Locate the cell with the specified text and output its [x, y] center coordinate. 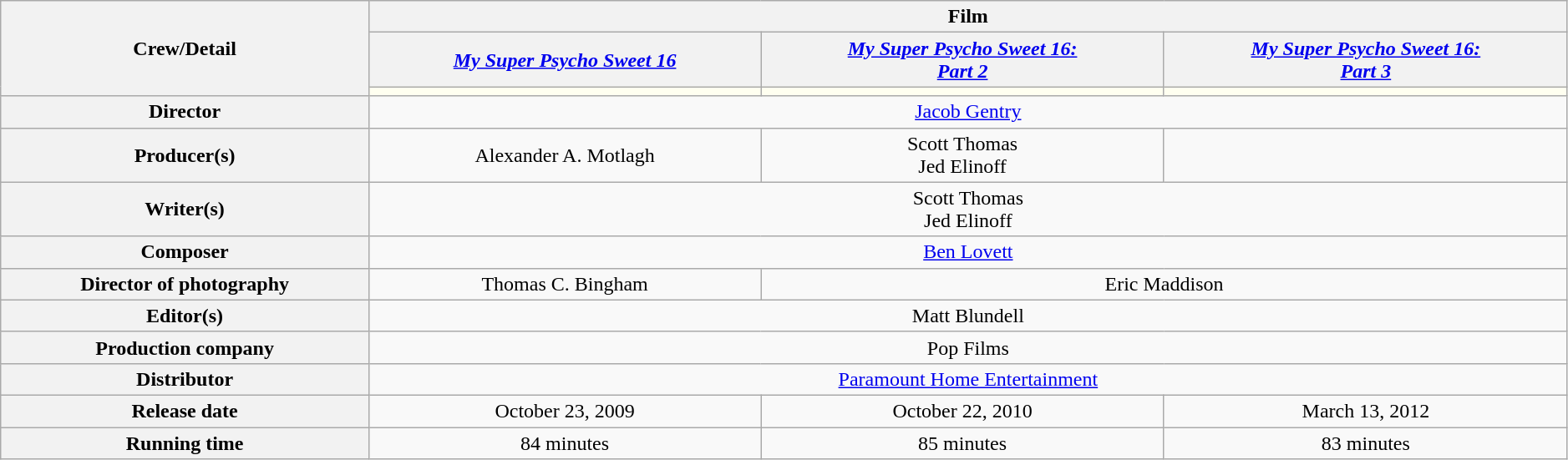
85 minutes [962, 443]
March 13, 2012 [1365, 411]
Running time [185, 443]
My Super Psycho Sweet 16: Part 3 [1365, 60]
Writer(s) [185, 209]
Pop Films [967, 347]
Thomas C. Bingham [565, 284]
Crew/Detail [185, 48]
Film [967, 17]
October 22, 2010 [962, 411]
83 minutes [1365, 443]
Director [185, 112]
84 minutes [565, 443]
My Super Psycho Sweet 16 [565, 60]
October 23, 2009 [565, 411]
Director of photography [185, 284]
Production company [185, 347]
Producer(s) [185, 155]
Composer [185, 252]
Editor(s) [185, 316]
Eric Maddison [1165, 284]
Alexander A. Motlagh [565, 155]
Ben Lovett [967, 252]
Distributor [185, 379]
Jacob Gentry [967, 112]
Paramount Home Entertainment [967, 379]
Matt Blundell [967, 316]
My Super Psycho Sweet 16: Part 2 [962, 60]
Release date [185, 411]
